Extract the (x, y) coordinate from the center of the cell holding the provided text.  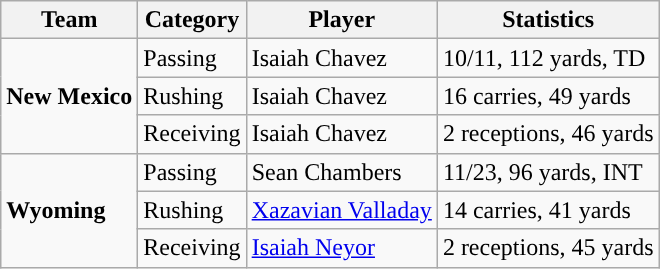
Statistics (548, 20)
2 receptions, 45 yards (548, 248)
14 carries, 41 yards (548, 210)
2 receptions, 46 yards (548, 134)
11/23, 96 yards, INT (548, 172)
Wyoming (70, 210)
Isaiah Neyor (342, 248)
16 carries, 49 yards (548, 96)
New Mexico (70, 96)
Player (342, 20)
10/11, 112 yards, TD (548, 58)
Team (70, 20)
Xazavian Valladay (342, 210)
Sean Chambers (342, 172)
Category (192, 20)
